Output the (x, y) coordinate of the center of the cell containing the given text.  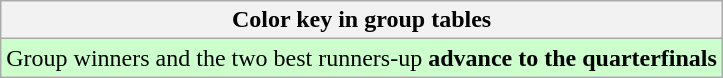
Color key in group tables (362, 20)
Group winners and the two best runners-up advance to the quarterfinals (362, 58)
